Provide the [X, Y] coordinate of the cell's center where the given text is located.  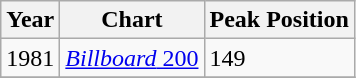
Chart [132, 20]
1981 [30, 58]
Peak Position [279, 20]
149 [279, 58]
Billboard 200 [132, 58]
Year [30, 20]
